Extract the (x, y) coordinate from the center of the cell holding the provided text.  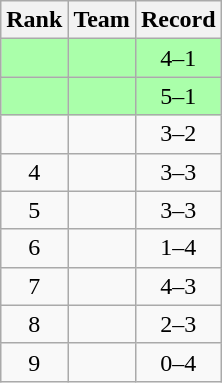
0–4 (178, 362)
1–4 (178, 248)
7 (34, 286)
Record (178, 20)
6 (34, 248)
4 (34, 172)
Rank (34, 20)
5 (34, 210)
8 (34, 324)
4–3 (178, 286)
3–2 (178, 134)
9 (34, 362)
5–1 (178, 96)
4–1 (178, 58)
2–3 (178, 324)
Team (102, 20)
